Capture the cell that displays the provided text and extract its [X, Y] central coordinate. 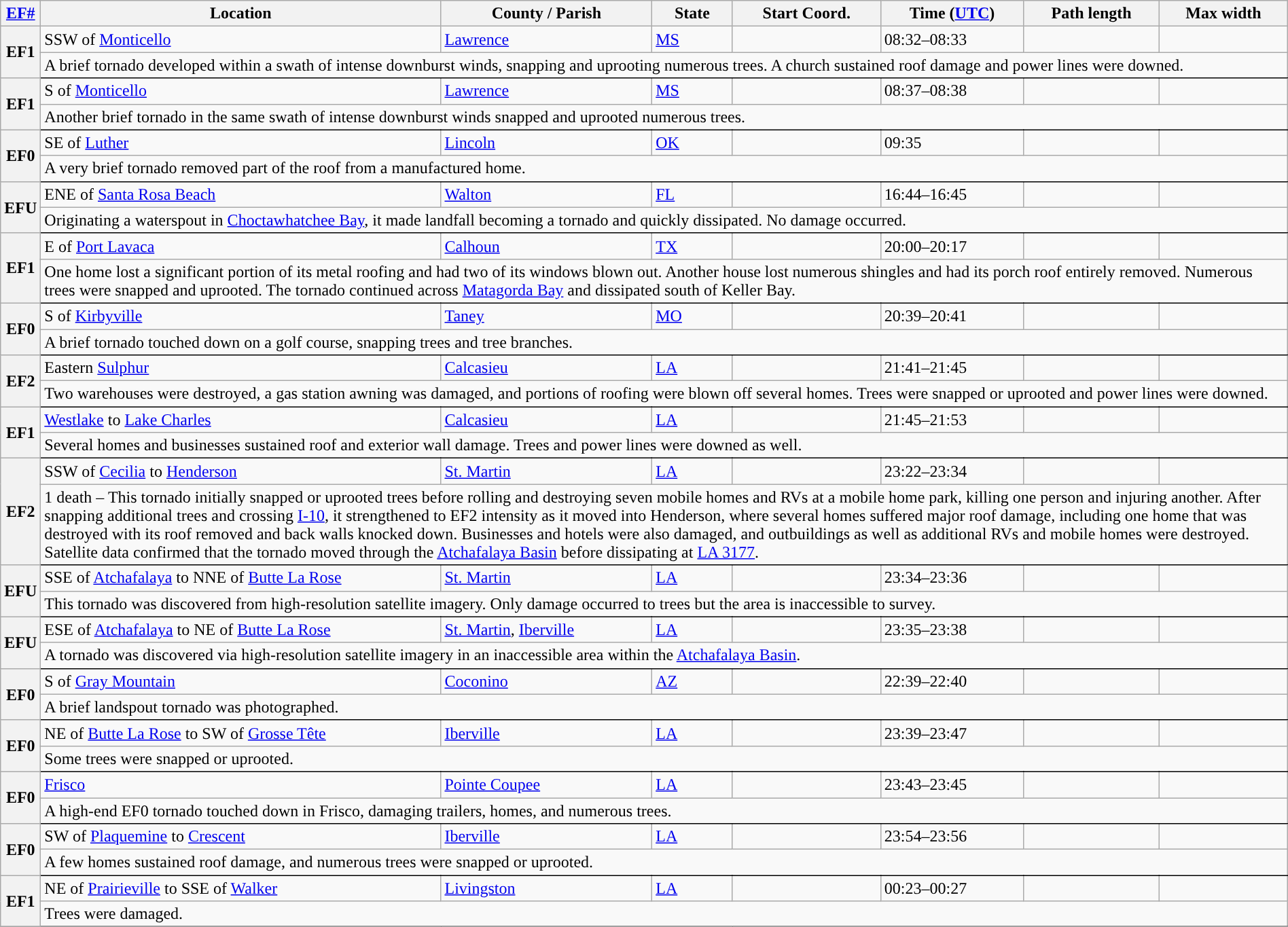
A very brief tornado removed part of the roof from a manufactured home. [664, 168]
Westlake to Lake Charles [240, 420]
NE of Prairieville to SSE of Walker [240, 888]
00:23–00:27 [952, 888]
A few homes sustained roof damage, and numerous trees were snapped or uprooted. [664, 862]
22:39–22:40 [952, 681]
Originating a waterspout in Choctawhatchee Bay, it made landfall becoming a tornado and quickly dissipated. No damage occurred. [664, 220]
A brief tornado touched down on a golf course, snapping trees and tree branches. [664, 342]
EF# [20, 14]
FL [692, 194]
SW of Plaquemine to Crescent [240, 837]
08:32–08:33 [952, 39]
Pointe Coupee [546, 784]
23:43–23:45 [952, 784]
ENE of Santa Rosa Beach [240, 194]
23:35–23:38 [952, 630]
A brief landspout tornado was photographed. [664, 707]
TX [692, 246]
Coconino [546, 681]
Frisco [240, 784]
20:39–20:41 [952, 316]
23:34–23:36 [952, 578]
St. Martin, Iberville [546, 630]
County / Parish [546, 14]
S of Kirbyville [240, 316]
16:44–16:45 [952, 194]
ESE of Atchafalaya to NE of Butte La Rose [240, 630]
SSW of Cecilia to Henderson [240, 471]
Trees were damaged. [664, 914]
Livingston [546, 888]
SSW of Monticello [240, 39]
MO [692, 316]
23:54–23:56 [952, 837]
OK [692, 143]
NE of Butte La Rose to SW of Grosse Tête [240, 733]
21:45–21:53 [952, 420]
SE of Luther [240, 143]
Location [240, 14]
09:35 [952, 143]
Several homes and businesses sustained roof and exterior wall damage. Trees and power lines were downed as well. [664, 446]
Path length [1092, 14]
21:41–21:45 [952, 368]
Walton [546, 194]
Lincoln [546, 143]
Another brief tornado in the same swath of intense downburst winds snapped and uprooted numerous trees. [664, 117]
SSE of Atchafalaya to NNE of Butte La Rose [240, 578]
A tornado was discovered via high-resolution satellite imagery in an inaccessible area within the Atchafalaya Basin. [664, 655]
Start Coord. [806, 14]
S of Gray Mountain [240, 681]
S of Monticello [240, 91]
Time (UTC) [952, 14]
This tornado was discovered from high-resolution satellite imagery. Only damage occurred to trees but the area is inaccessible to survey. [664, 604]
23:22–23:34 [952, 471]
E of Port Lavaca [240, 246]
Calhoun [546, 246]
23:39–23:47 [952, 733]
Some trees were snapped or uprooted. [664, 759]
State [692, 14]
A high-end EF0 tornado touched down in Frisco, damaging trailers, homes, and numerous trees. [664, 810]
AZ [692, 681]
Max width [1224, 14]
Taney [546, 316]
20:00–20:17 [952, 246]
08:37–08:38 [952, 91]
Eastern Sulphur [240, 368]
